Output the [X, Y] coordinate of the center of the cell containing the given text.  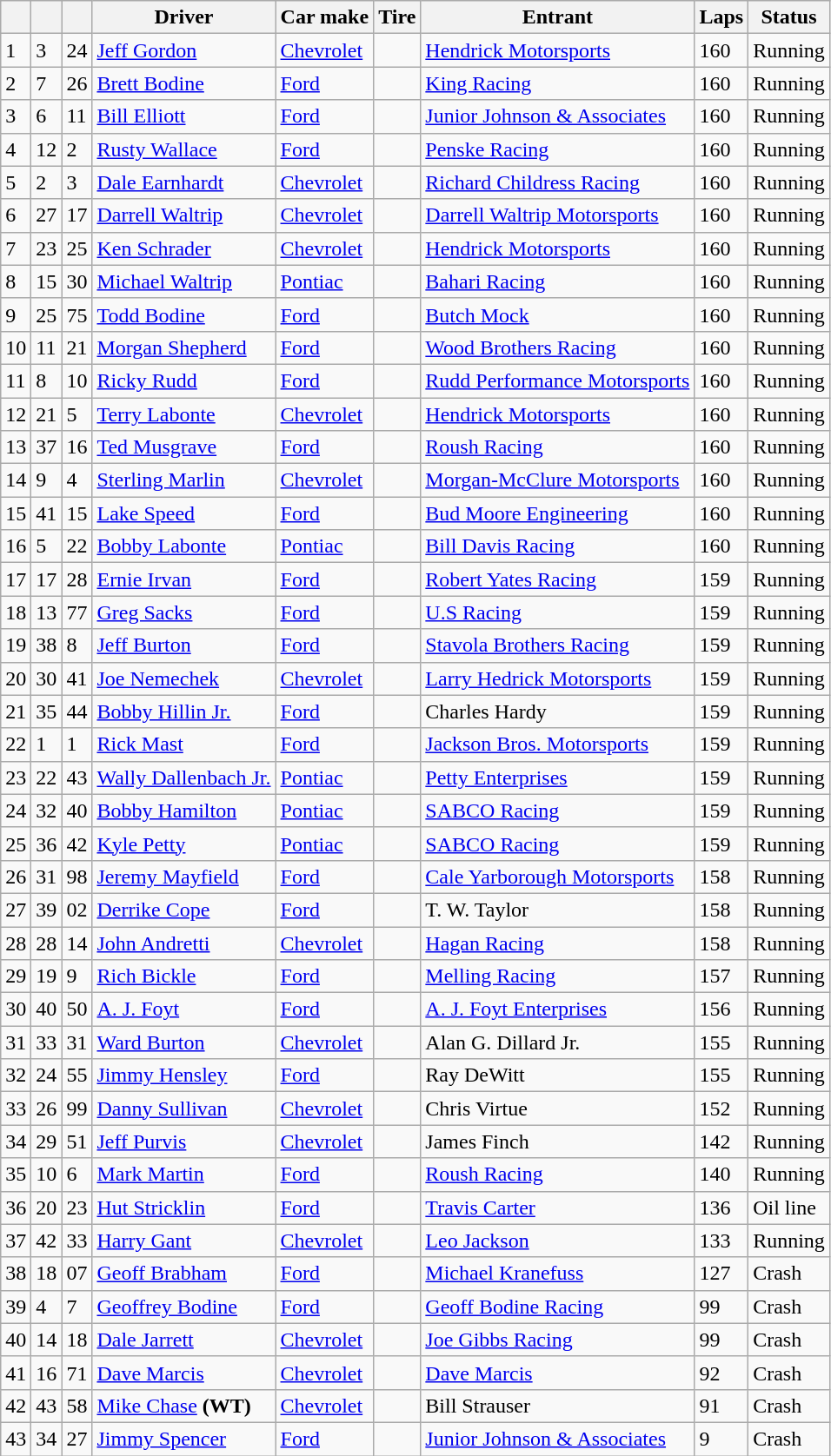
Bobby Hillin Jr. [184, 711]
Mark Martin [184, 1175]
Ernie Irvan [184, 579]
Dale Jarrett [184, 1340]
140 [721, 1175]
Robert Yates Racing [558, 579]
91 [721, 1406]
50 [76, 1009]
Rudd Performance Motorsports [558, 381]
Morgan Shepherd [184, 347]
Status [789, 17]
98 [76, 877]
U.S Racing [558, 612]
Michael Kranefuss [558, 1274]
Cale Yarborough Motorsports [558, 877]
Joe Gibbs Racing [558, 1340]
07 [76, 1274]
02 [76, 910]
Driver [184, 17]
Geoff Bodine Racing [558, 1307]
A. J. Foyt [184, 1009]
Alan G. Dillard Jr. [558, 1042]
Rick Mast [184, 745]
Ted Musgrave [184, 447]
John Andretti [184, 943]
157 [721, 976]
Hagan Racing [558, 943]
133 [721, 1241]
Kyle Petty [184, 844]
Butch Mock [558, 314]
Michael Waltrip [184, 281]
Bahari Racing [558, 281]
58 [76, 1406]
Melling Racing [558, 976]
A. J. Foyt Enterprises [558, 1009]
156 [721, 1009]
Jeff Gordon [184, 50]
Derrike Cope [184, 910]
Wood Brothers Racing [558, 347]
Geoffrey Bodine [184, 1307]
Jeff Burton [184, 645]
Sterling Marlin [184, 480]
Bobby Labonte [184, 546]
Ray DeWitt [558, 1075]
Mike Chase (WT) [184, 1406]
Lake Speed [184, 513]
Rusty Wallace [184, 149]
77 [76, 612]
Jimmy Hensley [184, 1075]
T. W. Taylor [558, 910]
Charles Hardy [558, 711]
Greg Sacks [184, 612]
King Racing [558, 83]
Darrell Waltrip Motorsports [558, 215]
Larry Hedrick Motorsports [558, 678]
Harry Gant [184, 1241]
Todd Bodine [184, 314]
Ken Schrader [184, 248]
92 [721, 1373]
Jeff Purvis [184, 1142]
Darrell Waltrip [184, 215]
44 [76, 711]
Ward Burton [184, 1042]
Bill Davis Racing [558, 546]
Jimmy Spencer [184, 1439]
Bud Moore Engineering [558, 513]
Ricky Rudd [184, 381]
Bill Elliott [184, 116]
Richard Childress Racing [558, 182]
Morgan-McClure Motorsports [558, 480]
Stavola Brothers Racing [558, 645]
Danny Sullivan [184, 1109]
James Finch [558, 1142]
Joe Nemechek [184, 678]
Leo Jackson [558, 1241]
152 [721, 1109]
51 [76, 1142]
Chris Virtue [558, 1109]
Car make [325, 17]
Bill Strauser [558, 1406]
Tire [397, 17]
Dale Earnhardt [184, 182]
Bobby Hamilton [184, 811]
75 [76, 314]
Terry Labonte [184, 414]
Geoff Brabham [184, 1274]
Jeremy Mayfield [184, 877]
55 [76, 1075]
Travis Carter [558, 1208]
Petty Enterprises [558, 778]
Penske Racing [558, 149]
Rich Bickle [184, 976]
71 [76, 1373]
Entrant [558, 17]
Hut Stricklin [184, 1208]
Oil line [789, 1208]
Wally Dallenbach Jr. [184, 778]
142 [721, 1142]
Brett Bodine [184, 83]
Jackson Bros. Motorsports [558, 745]
127 [721, 1274]
136 [721, 1208]
Laps [721, 17]
